Return the [x, y] coordinate for the center point of the cell that contains the specified text.  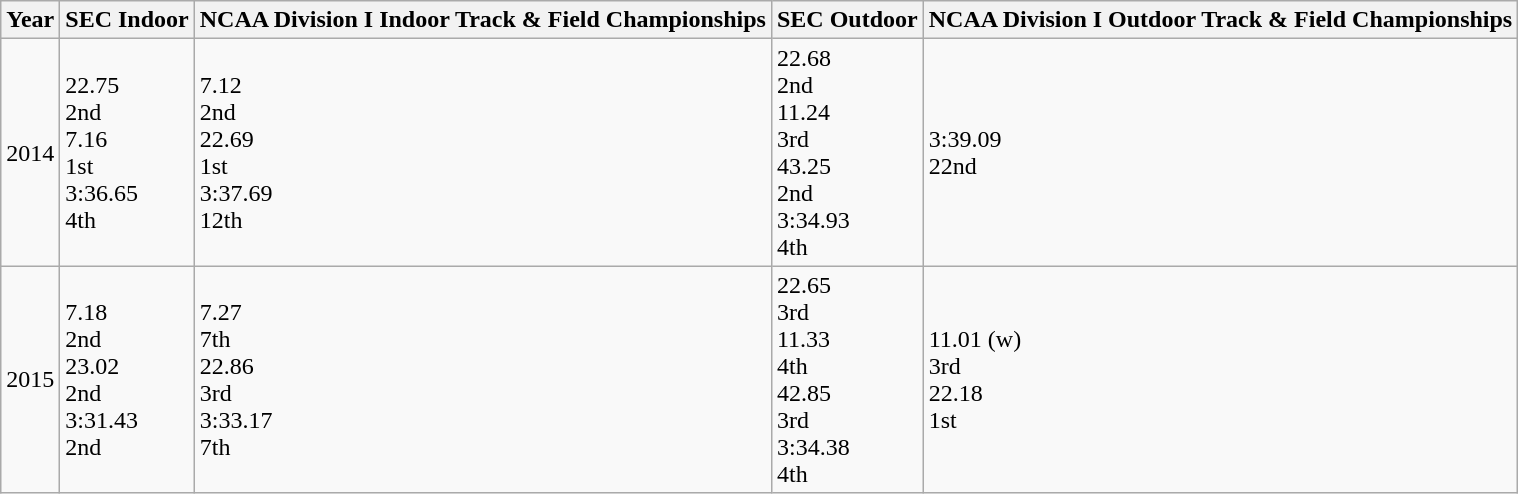
22.682nd11.243rd43.252nd3:34.934th [847, 152]
NCAA Division I Indoor Track & Field Championships [482, 20]
2014 [30, 152]
SEC Outdoor [847, 20]
NCAA Division I Outdoor Track & Field Championships [1220, 20]
2015 [30, 380]
SEC Indoor [127, 20]
7.277th22.863rd3:33.177th [482, 380]
22.653rd11.334th42.853rd3:34.384th [847, 380]
3:39.0922nd [1220, 152]
22.752nd7.161st3:36.654th [127, 152]
7.122nd22.691st3:37.6912th [482, 152]
7.182nd23.022nd3:31.432nd [127, 380]
Year [30, 20]
11.01 (w)3rd22.181st [1220, 380]
